Output the [X, Y] coordinate of the center of the cell containing the given text.  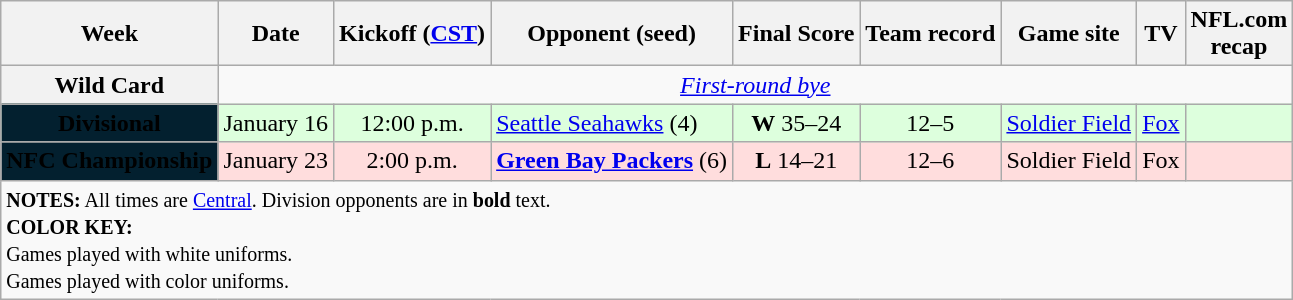
Green Bay Packers (6) [612, 161]
Wild Card [110, 85]
TV [1161, 34]
Seattle Seahawks (4) [612, 123]
12–5 [930, 123]
Team record [930, 34]
Game site [1069, 34]
First-round bye [756, 85]
NFC Championship [110, 161]
January 16 [276, 123]
12:00 p.m. [412, 123]
Divisional [110, 123]
Opponent (seed) [612, 34]
NFL.comrecap [1239, 34]
2:00 p.m. [412, 161]
12–6 [930, 161]
January 23 [276, 161]
Week [110, 34]
Final Score [796, 34]
Date [276, 34]
Kickoff (CST) [412, 34]
NOTES: All times are Central. Division opponents are in bold text.COLOR KEY: Games played with white uniforms. Games played with color uniforms. [647, 240]
W 35–24 [796, 123]
L 14–21 [796, 161]
